Identify which cell holds the provided text, then report its [X, Y] central coordinate. 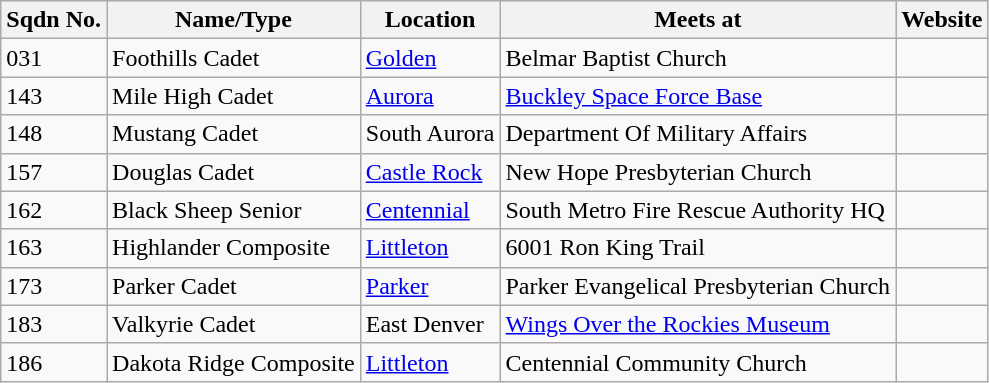
New Hope Presbyterian Church [698, 172]
Meets at [698, 20]
183 [54, 324]
162 [54, 210]
Department Of Military Affairs [698, 134]
Name/Type [234, 20]
Castle Rock [430, 172]
Dakota Ridge Composite [234, 362]
Golden [430, 58]
Belmar Baptist Church [698, 58]
173 [54, 286]
Mustang Cadet [234, 134]
Parker Cadet [234, 286]
South Aurora [430, 134]
Valkyrie Cadet [234, 324]
Black Sheep Senior [234, 210]
Douglas Cadet [234, 172]
Foothills Cadet [234, 58]
Centennial [430, 210]
6001 Ron King Trail [698, 248]
186 [54, 362]
031 [54, 58]
163 [54, 248]
Buckley Space Force Base [698, 96]
South Metro Fire Rescue Authority HQ [698, 210]
148 [54, 134]
Mile High Cadet [234, 96]
Parker Evangelical Presbyterian Church [698, 286]
Aurora [430, 96]
Parker [430, 286]
East Denver [430, 324]
Sqdn No. [54, 20]
Wings Over the Rockies Museum [698, 324]
157 [54, 172]
Website [942, 20]
143 [54, 96]
Location [430, 20]
Highlander Composite [234, 248]
Centennial Community Church [698, 362]
